From the cell containing the given text, extract its center point as (x, y) coordinate. 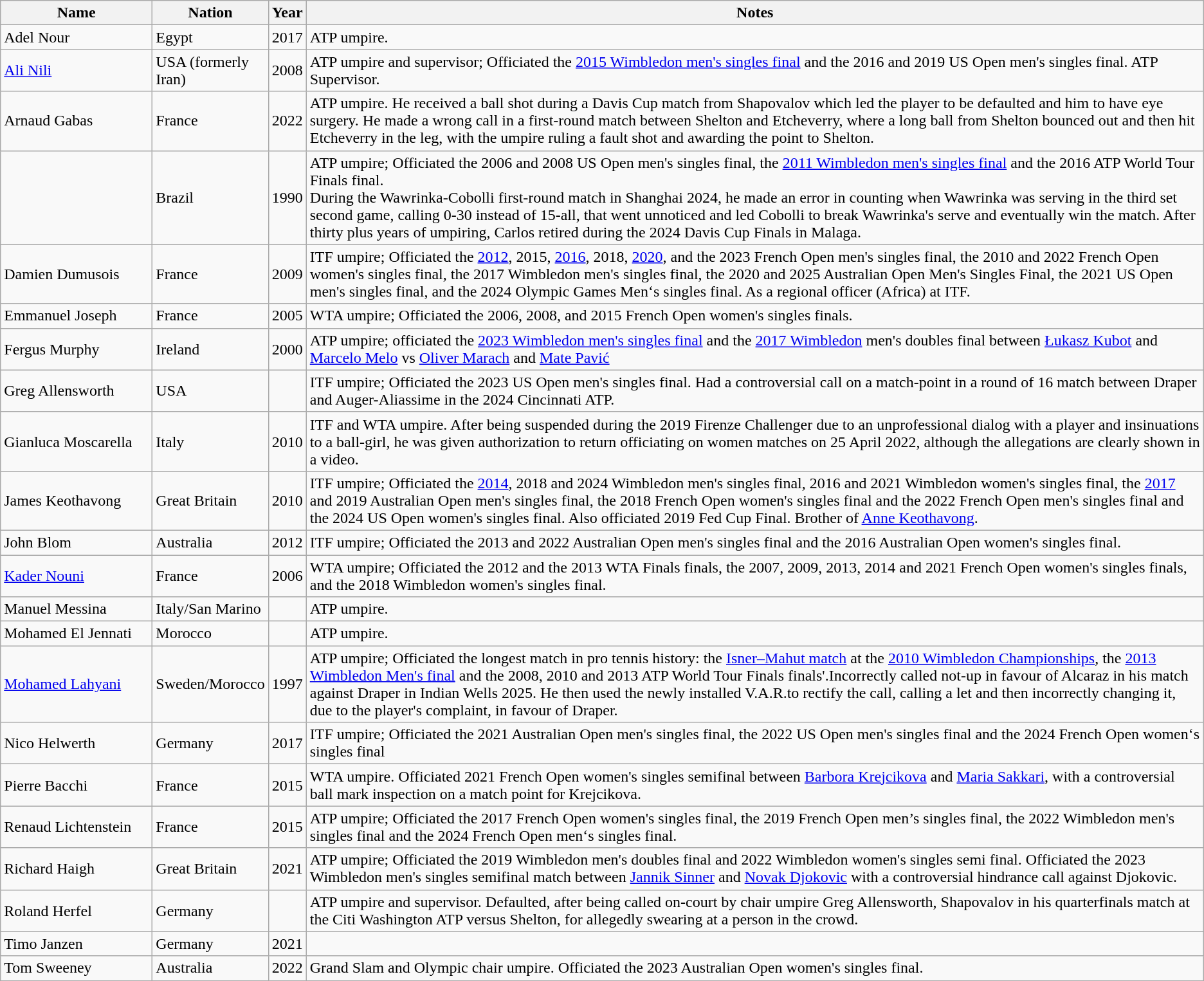
Manuel Messina (77, 609)
Renaud Lichtenstein (77, 827)
John Blom (77, 542)
USA (formerly Iran) (210, 71)
2005 (287, 316)
Ireland (210, 349)
Ali Nili (77, 71)
James Keothavong (77, 500)
Damien Dumusois (77, 274)
Adel Nour (77, 37)
Year (287, 13)
2006 (287, 575)
WTA umpire; Officiated the 2006, 2008, and 2015 French Open women's singles finals. (755, 316)
Nation (210, 13)
Pierre Bacchi (77, 785)
Tom Sweeney (77, 968)
Sweden/Morocco (210, 684)
Richard Haigh (77, 868)
Mohamed Lahyani (77, 684)
Kader Nouni (77, 575)
Timo Janzen (77, 944)
Morocco (210, 634)
2000 (287, 349)
ATP umpire and supervisor; Officiated the 2015 Wimbledon men's singles final and the 2016 and 2019 US Open men's singles final. ATP Supervisor. (755, 71)
Brazil (210, 197)
ITF umpire; Officiated the 2013 and 2022 Australian Open men's singles final and the 2016 Australian Open women's singles final. (755, 542)
Fergus Murphy (77, 349)
Grand Slam and Olympic chair umpire. Officiated the 2023 Australian Open women's singles final. (755, 968)
Notes (755, 13)
Name (77, 13)
USA (210, 391)
Italy/San Marino (210, 609)
2009 (287, 274)
2008 (287, 71)
Gianluca Moscarella (77, 441)
Greg Allensworth (77, 391)
Roland Herfel (77, 911)
Nico Helwerth (77, 744)
Emmanuel Joseph (77, 316)
Egypt (210, 37)
1990 (287, 197)
2012 (287, 542)
Arnaud Gabas (77, 121)
1997 (287, 684)
Mohamed El Jennati (77, 634)
Italy (210, 441)
